From the cell containing the given text, extract its center point as (x, y) coordinate. 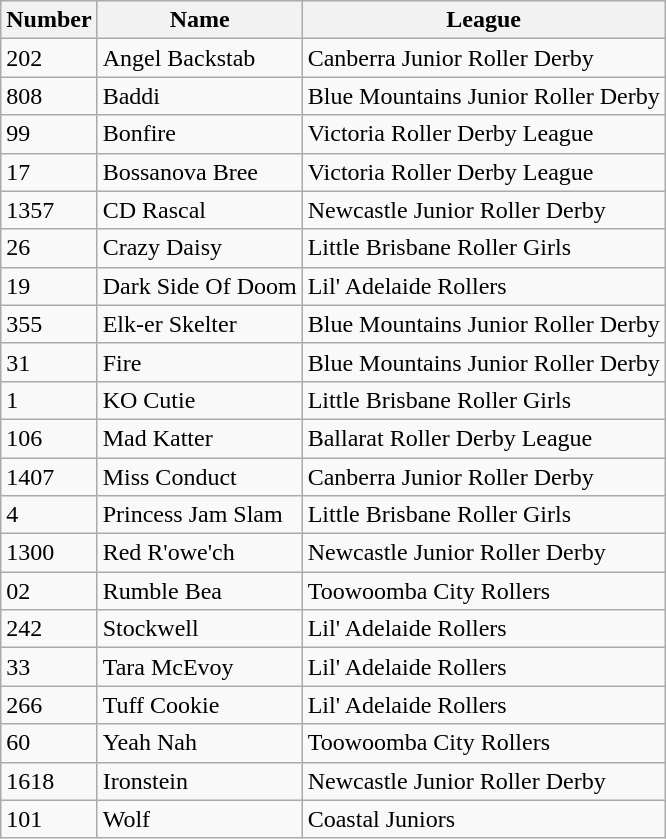
106 (49, 438)
Bonfire (200, 134)
Yeah Nah (200, 743)
1618 (49, 781)
33 (49, 667)
101 (49, 819)
Wolf (200, 819)
4 (49, 515)
Name (200, 20)
Fire (200, 362)
19 (49, 286)
60 (49, 743)
Baddi (200, 96)
Crazy Daisy (200, 248)
Ironstein (200, 781)
26 (49, 248)
202 (49, 58)
Bossanova Bree (200, 172)
Tara McEvoy (200, 667)
Princess Jam Slam (200, 515)
1300 (49, 553)
League (484, 20)
1407 (49, 477)
242 (49, 629)
Coastal Juniors (484, 819)
Mad Katter (200, 438)
Number (49, 20)
Miss Conduct (200, 477)
Tuff Cookie (200, 705)
02 (49, 591)
808 (49, 96)
Rumble Bea (200, 591)
Ballarat Roller Derby League (484, 438)
Stockwell (200, 629)
99 (49, 134)
Angel Backstab (200, 58)
KO Cutie (200, 400)
355 (49, 324)
17 (49, 172)
266 (49, 705)
Dark Side Of Doom (200, 286)
1 (49, 400)
31 (49, 362)
CD Rascal (200, 210)
Red R'owe'ch (200, 553)
Elk-er Skelter (200, 324)
1357 (49, 210)
